Pinpoint the cell where the given text exists, returning its (x, y) midpoint coordinate. 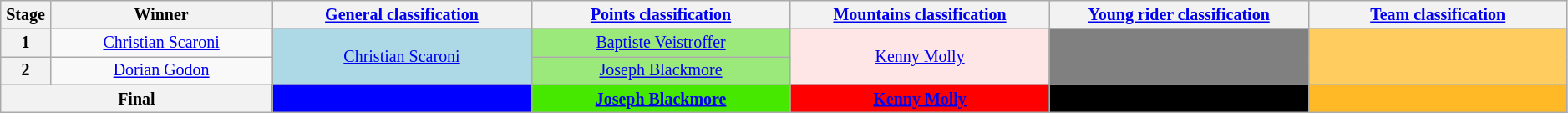
Winner (161, 15)
1 (26, 44)
2 (26, 70)
Team classification (1438, 15)
Mountains classification (920, 15)
Final (137, 99)
General classification (402, 15)
Baptiste Veistroffer (661, 44)
Points classification (661, 15)
Stage (26, 15)
Dorian Godon (161, 70)
Young rider classification (1179, 15)
